Pinpoint the cell where the given text exists, returning its (X, Y) midpoint coordinate. 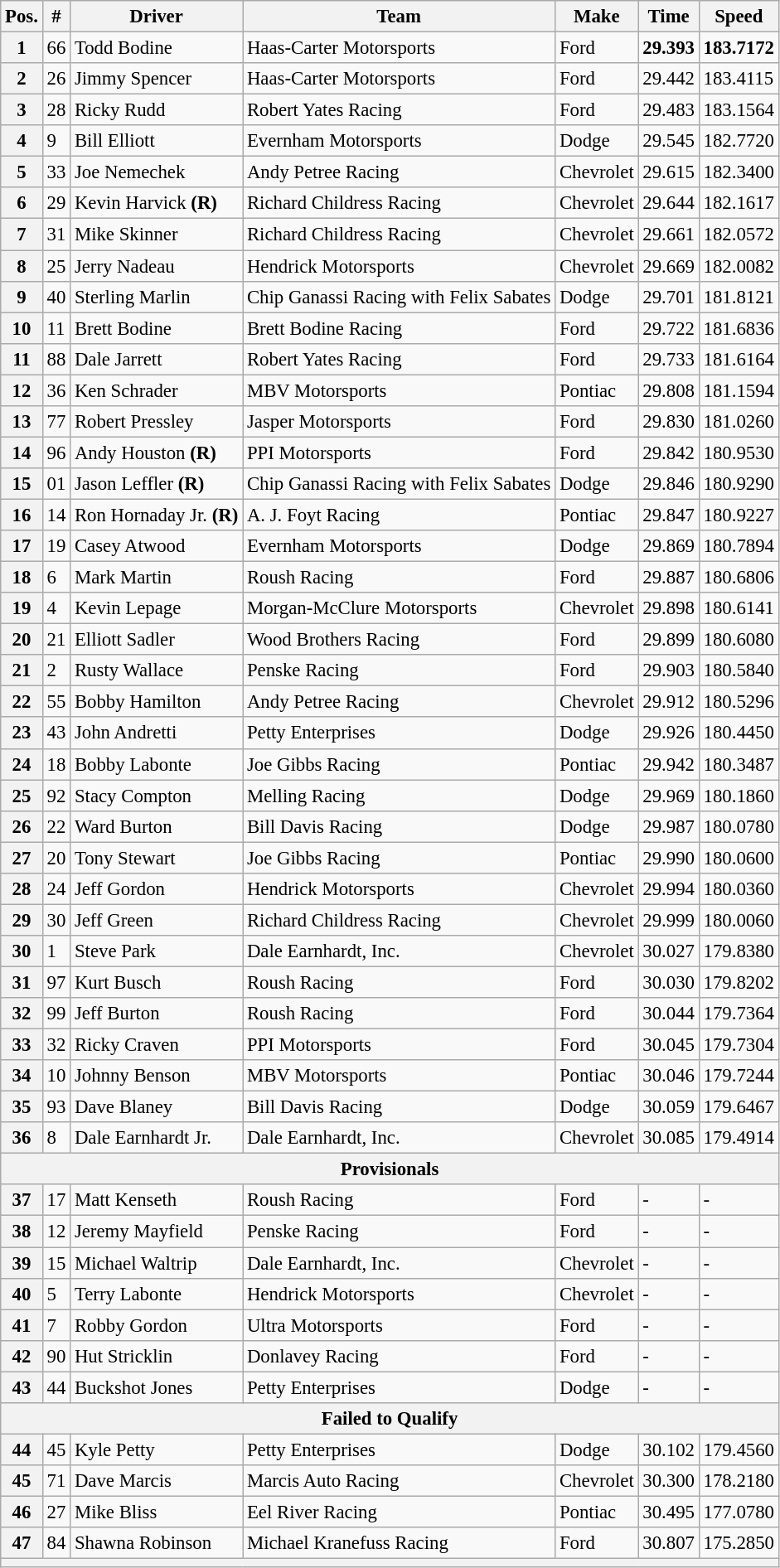
Steve Park (157, 951)
29.808 (668, 390)
42 (22, 1356)
30.300 (668, 1481)
29.483 (668, 110)
Ricky Craven (157, 1045)
23 (22, 733)
179.6467 (739, 1107)
29.994 (668, 889)
Jasper Motorsports (400, 422)
180.4450 (739, 733)
Jimmy Spencer (157, 79)
Melling Racing (400, 796)
30.046 (668, 1076)
Buckshot Jones (157, 1387)
97 (56, 982)
84 (56, 1543)
Mike Bliss (157, 1512)
Joe Nemechek (157, 172)
178.2180 (739, 1481)
182.1617 (739, 203)
Rusty Wallace (157, 670)
Terry Labonte (157, 1294)
29.644 (668, 203)
180.0060 (739, 920)
Provisionals (390, 1169)
Ricky Rudd (157, 110)
35 (22, 1107)
180.9530 (739, 452)
01 (56, 484)
182.0572 (739, 235)
Marcis Auto Racing (400, 1481)
Ken Schrader (157, 390)
Kevin Harvick (R) (157, 203)
183.7172 (739, 48)
Michael Waltrip (157, 1263)
30.030 (668, 982)
Failed to Qualify (390, 1419)
29.847 (668, 515)
179.4914 (739, 1138)
181.6164 (739, 359)
Bobby Hamilton (157, 702)
A. J. Foyt Racing (400, 515)
30.027 (668, 951)
29.903 (668, 670)
Bobby Labonte (157, 764)
Matt Kenseth (157, 1201)
29.899 (668, 640)
Jerry Nadeau (157, 266)
Dave Blaney (157, 1107)
34 (22, 1076)
77 (56, 422)
Pos. (22, 17)
182.3400 (739, 172)
Dale Earnhardt Jr. (157, 1138)
3 (22, 110)
92 (56, 796)
30.102 (668, 1449)
30.045 (668, 1045)
Ward Burton (157, 826)
Todd Bodine (157, 48)
29.722 (668, 328)
Dave Marcis (157, 1481)
29.846 (668, 484)
29.842 (668, 452)
16 (22, 515)
Hut Stricklin (157, 1356)
Andy Houston (R) (157, 452)
Robby Gordon (157, 1325)
179.8380 (739, 951)
46 (22, 1512)
Robert Pressley (157, 422)
29.942 (668, 764)
29.898 (668, 608)
38 (22, 1232)
Kevin Lepage (157, 608)
180.7894 (739, 546)
37 (22, 1201)
Stacy Compton (157, 796)
Morgan-McClure Motorsports (400, 608)
182.7720 (739, 141)
180.6141 (739, 608)
66 (56, 48)
180.6806 (739, 578)
Jeff Green (157, 920)
Sterling Marlin (157, 297)
Jeff Gordon (157, 889)
29.442 (668, 79)
Speed (739, 17)
John Andretti (157, 733)
180.3487 (739, 764)
Mark Martin (157, 578)
Ultra Motorsports (400, 1325)
Elliott Sadler (157, 640)
Michael Kranefuss Racing (400, 1543)
181.0260 (739, 422)
30.044 (668, 1014)
29.987 (668, 826)
180.9290 (739, 484)
29.393 (668, 48)
Make (597, 17)
29.830 (668, 422)
39 (22, 1263)
Bill Elliott (157, 141)
41 (22, 1325)
Shawna Robinson (157, 1543)
13 (22, 422)
88 (56, 359)
Jason Leffler (R) (157, 484)
Brett Bodine (157, 328)
29.912 (668, 702)
179.7364 (739, 1014)
180.1860 (739, 796)
Time (668, 17)
180.5840 (739, 670)
Jeff Burton (157, 1014)
Kyle Petty (157, 1449)
29.869 (668, 546)
29.926 (668, 733)
Wood Brothers Racing (400, 640)
96 (56, 452)
Kurt Busch (157, 982)
55 (56, 702)
181.1594 (739, 390)
179.4560 (739, 1449)
Donlavey Racing (400, 1356)
179.7304 (739, 1045)
29.661 (668, 235)
29.990 (668, 858)
183.1564 (739, 110)
Johnny Benson (157, 1076)
Casey Atwood (157, 546)
175.2850 (739, 1543)
29.545 (668, 141)
29.969 (668, 796)
90 (56, 1356)
47 (22, 1543)
30.495 (668, 1512)
Driver (157, 17)
181.8121 (739, 297)
182.0082 (739, 266)
181.6836 (739, 328)
Brett Bodine Racing (400, 328)
30.059 (668, 1107)
Dale Jarrett (157, 359)
99 (56, 1014)
183.4115 (739, 79)
# (56, 17)
180.5296 (739, 702)
179.7244 (739, 1076)
93 (56, 1107)
180.0600 (739, 858)
Eel River Racing (400, 1512)
29.733 (668, 359)
180.0360 (739, 889)
180.6080 (739, 640)
71 (56, 1481)
29.669 (668, 266)
29.615 (668, 172)
180.0780 (739, 826)
Team (400, 17)
29.887 (668, 578)
Jeremy Mayfield (157, 1232)
Ron Hornaday Jr. (R) (157, 515)
179.8202 (739, 982)
29.999 (668, 920)
180.9227 (739, 515)
30.085 (668, 1138)
29.701 (668, 297)
30.807 (668, 1543)
177.0780 (739, 1512)
Mike Skinner (157, 235)
Tony Stewart (157, 858)
